Return [X, Y] of the center of cell containing provided text 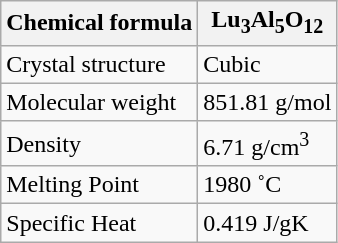
0.419 J/gK [268, 223]
Density [100, 144]
Crystal structure [100, 64]
1980 ˚C [268, 185]
851.81 g/mol [268, 102]
6.71 g/cm3 [268, 144]
Specific Heat [100, 223]
Lu3Al5O12 [268, 23]
Molecular weight [100, 102]
Cubic [268, 64]
Chemical formula [100, 23]
Melting Point [100, 185]
